Capture the cell that displays the provided text and extract its [X, Y] central coordinate. 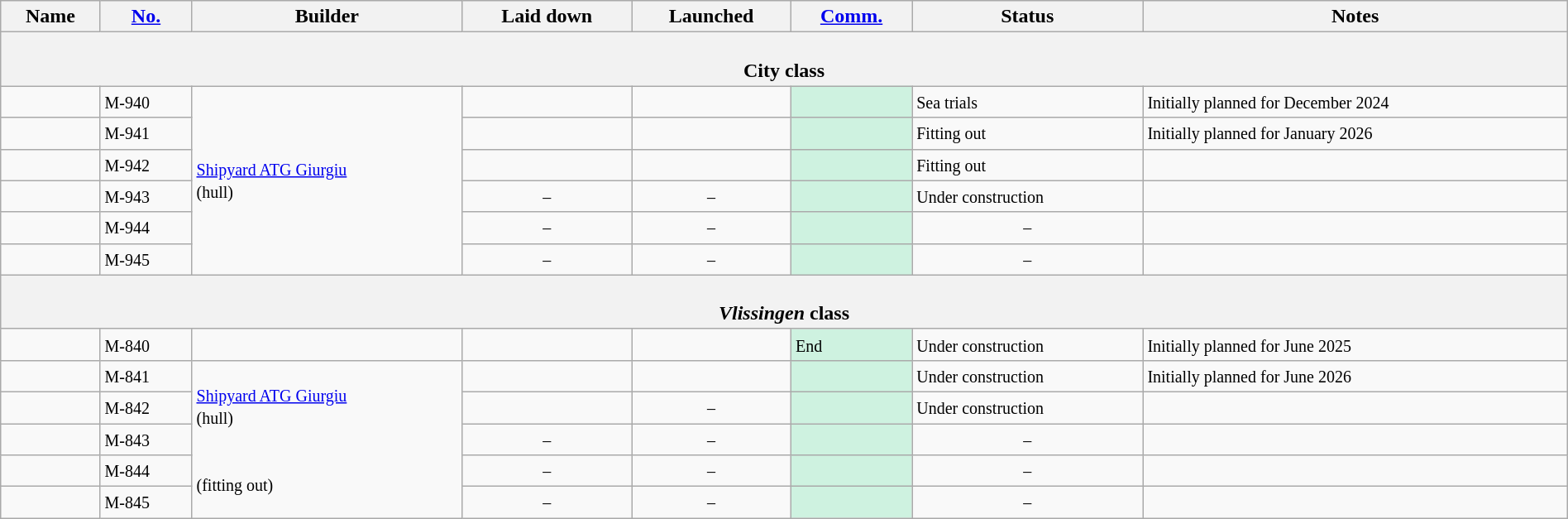
M-944 [146, 228]
Shipyard ATG Giurgiu(hull) [327, 180]
M-844 [146, 471]
City class [784, 60]
Status [1027, 17]
M-842 [146, 407]
M-943 [146, 196]
M-942 [146, 165]
Initially planned for December 2024 [1355, 102]
No. [146, 17]
Notes [1355, 17]
End [851, 344]
Laid down [547, 17]
Initially planned for June 2026 [1355, 376]
M-845 [146, 502]
M-941 [146, 133]
Name [50, 17]
Shipyard ATG Giurgiu(hull) (fitting out) [327, 439]
Launched [711, 17]
Initially planned for June 2025 [1355, 344]
Builder [327, 17]
M-843 [146, 440]
M-945 [146, 259]
M-940 [146, 102]
Sea trials [1027, 102]
Initially planned for January 2026 [1355, 133]
Comm. [851, 17]
Vlissingen class [784, 301]
M-840 [146, 344]
M-841 [146, 376]
